Determine the [x, y] coordinate at the center of the cell enclosing the given text.  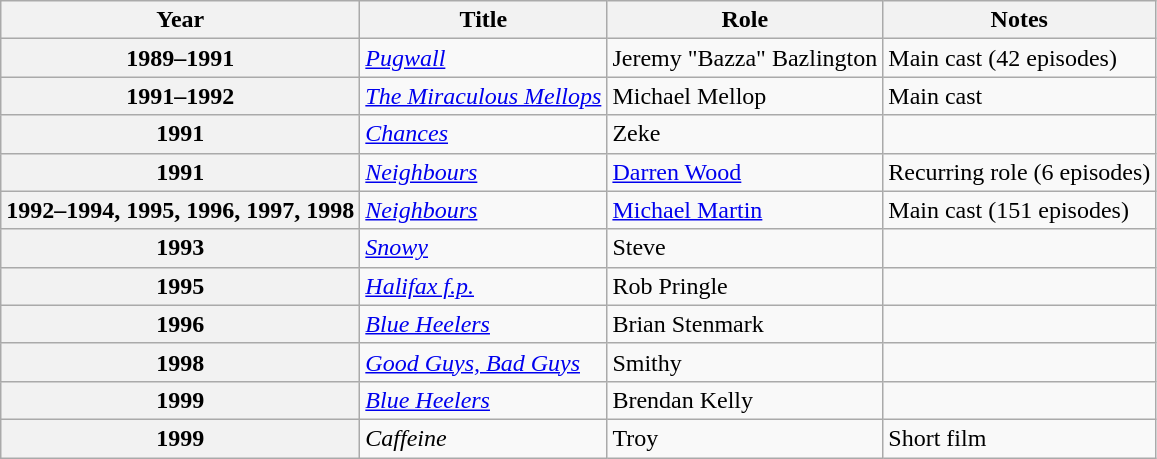
1998 [180, 362]
Steve [745, 248]
Year [180, 20]
1993 [180, 248]
Michael Martin [745, 210]
Caffeine [484, 438]
Main cast (42 episodes) [1020, 58]
Recurring role (6 episodes) [1020, 172]
Rob Pringle [745, 286]
Title [484, 20]
Michael Mellop [745, 96]
Main cast [1020, 96]
Zeke [745, 134]
1991–1992 [180, 96]
Main cast (151 episodes) [1020, 210]
Halifax f.p. [484, 286]
Short film [1020, 438]
1995 [180, 286]
Pugwall [484, 58]
Good Guys, Bad Guys [484, 362]
Brian Stenmark [745, 324]
1992–1994, 1995, 1996, 1997, 1998 [180, 210]
1989–1991 [180, 58]
Troy [745, 438]
Brendan Kelly [745, 400]
Role [745, 20]
Notes [1020, 20]
Snowy [484, 248]
1996 [180, 324]
Smithy [745, 362]
Chances [484, 134]
Jeremy "Bazza" Bazlington [745, 58]
Darren Wood [745, 172]
The Miraculous Mellops [484, 96]
